From the cell containing the given text, extract its center point as (x, y) coordinate. 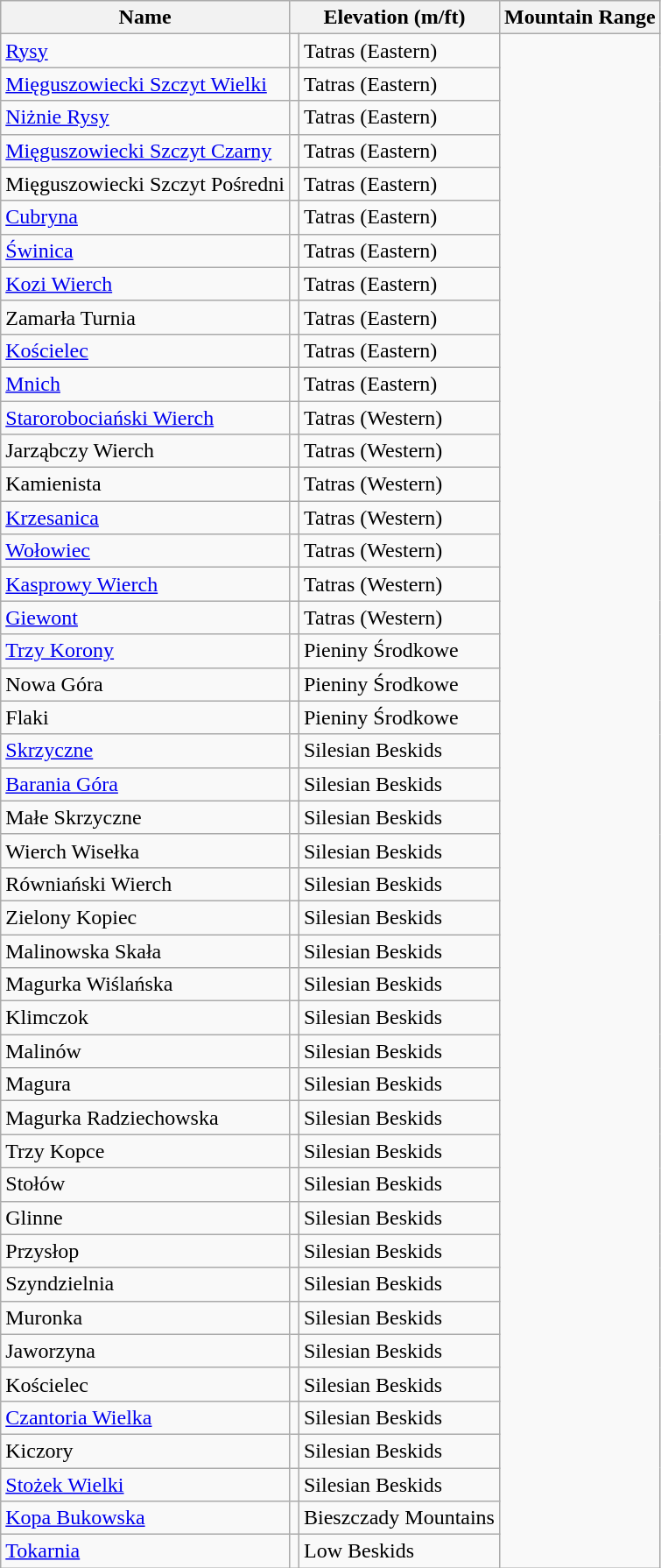
Krzesanica (145, 518)
Tokarnia (145, 1551)
Magurka Radziechowska (145, 1118)
Świnica (145, 251)
Giewont (145, 618)
Kopa Bukowska (145, 1518)
Name (145, 18)
Kozi Wierch (145, 284)
Skrzyczne (145, 751)
Trzy Korony (145, 651)
Równiański Wierch (145, 884)
Zamarła Turnia (145, 317)
Stożek Wielki (145, 1485)
Magura (145, 1084)
Kiczory (145, 1451)
Nowa Góra (145, 684)
Malinowska Skała (145, 950)
Mnich (145, 384)
Starorobociański Wierch (145, 418)
Klimczok (145, 1018)
Przysłop (145, 1251)
Flaki (145, 717)
Malinów (145, 1051)
Stołów (145, 1184)
Małe Skrzyczne (145, 817)
Szyndzielnia (145, 1284)
Magurka Wiślańska (145, 985)
Niżnie Rysy (145, 117)
Trzy Kopce (145, 1151)
Glinne (145, 1218)
Cubryna (145, 217)
Elevation (m/ft) (394, 18)
Wierch Wisełka (145, 851)
Kasprowy Wierch (145, 584)
Mięguszowiecki Szczyt Pośredni (145, 184)
Mięguszowiecki Szczyt Wielki (145, 84)
Bieszczady Mountains (399, 1518)
Muronka (145, 1317)
Mountain Range (580, 18)
Wołowiec (145, 551)
Mięguszowiecki Szczyt Czarny (145, 151)
Jaworzyna (145, 1351)
Rysy (145, 51)
Zielony Kopiec (145, 917)
Czantoria Wielka (145, 1417)
Kamienista (145, 484)
Barania Góra (145, 784)
Jarząbczy Wierch (145, 451)
Low Beskids (399, 1551)
